Determine the (X, Y) coordinate at the center of the cell enclosing the given text.  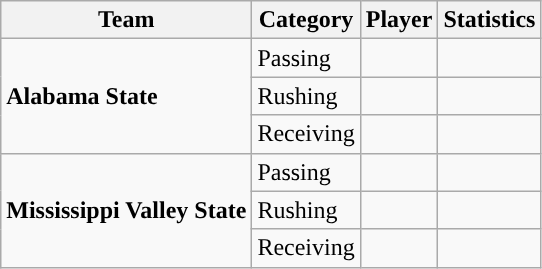
Alabama State (126, 96)
Statistics (490, 20)
Category (306, 20)
Mississippi Valley State (126, 210)
Player (399, 20)
Team (126, 20)
